For the text-containing cell, return its midpoint in (x, y) coordinate format. 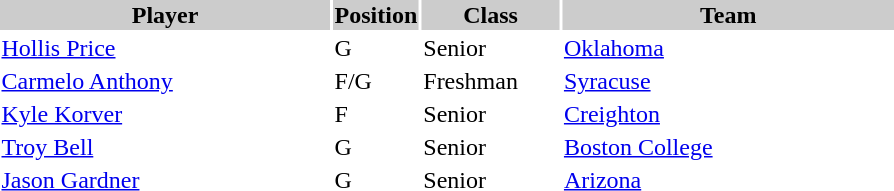
Class (491, 15)
F/G (376, 81)
Hollis Price (165, 48)
Carmelo Anthony (165, 81)
F (376, 114)
Position (376, 15)
Troy Bell (165, 147)
Creighton (728, 114)
Team (728, 15)
Boston College (728, 147)
Syracuse (728, 81)
Kyle Korver (165, 114)
Oklahoma (728, 48)
Player (165, 15)
Freshman (491, 81)
